For the text-containing cell, return its midpoint in (x, y) coordinate format. 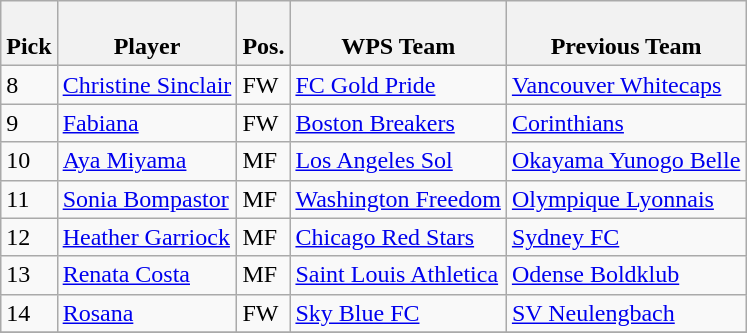
FC Gold Pride (398, 85)
10 (29, 161)
Olympique Lyonnais (626, 199)
Rosana (147, 313)
Pos. (264, 34)
Vancouver Whitecaps (626, 85)
Los Angeles Sol (398, 161)
Sonia Bompastor (147, 199)
9 (29, 123)
Christine Sinclair (147, 85)
Sydney FC (626, 237)
12 (29, 237)
Sky Blue FC (398, 313)
Corinthians (626, 123)
WPS Team (398, 34)
Pick (29, 34)
Renata Costa (147, 275)
13 (29, 275)
11 (29, 199)
Player (147, 34)
SV Neulengbach (626, 313)
Heather Garriock (147, 237)
Odense Boldklub (626, 275)
Chicago Red Stars (398, 237)
8 (29, 85)
Okayama Yunogo Belle (626, 161)
Boston Breakers (398, 123)
Saint Louis Athletica (398, 275)
Fabiana (147, 123)
Previous Team (626, 34)
Washington Freedom (398, 199)
14 (29, 313)
Aya Miyama (147, 161)
